Detect which cell encompasses the target text, then output its [x, y] center coordinate. 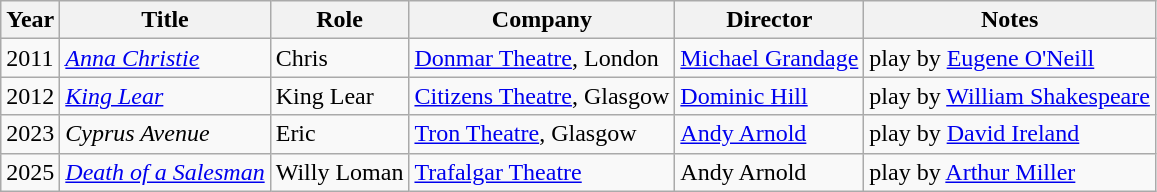
play by William Shakespeare [1010, 96]
play by Arthur Miller [1010, 172]
Tron Theatre, Glasgow [542, 134]
Death of a Salesman [165, 172]
Donmar Theatre, London [542, 58]
play by Eugene O'Neill [1010, 58]
Notes [1010, 20]
Willy Loman [340, 172]
2023 [30, 134]
Dominic Hill [770, 96]
Director [770, 20]
Eric [340, 134]
Michael Grandage [770, 58]
Cyprus Avenue [165, 134]
2025 [30, 172]
Role [340, 20]
Citizens Theatre, Glasgow [542, 96]
Year [30, 20]
play by David Ireland [1010, 134]
2011 [30, 58]
Anna Christie [165, 58]
2012 [30, 96]
Trafalgar Theatre [542, 172]
Chris [340, 58]
Company [542, 20]
Title [165, 20]
